Identify which cell holds the provided text, then report its [X, Y] central coordinate. 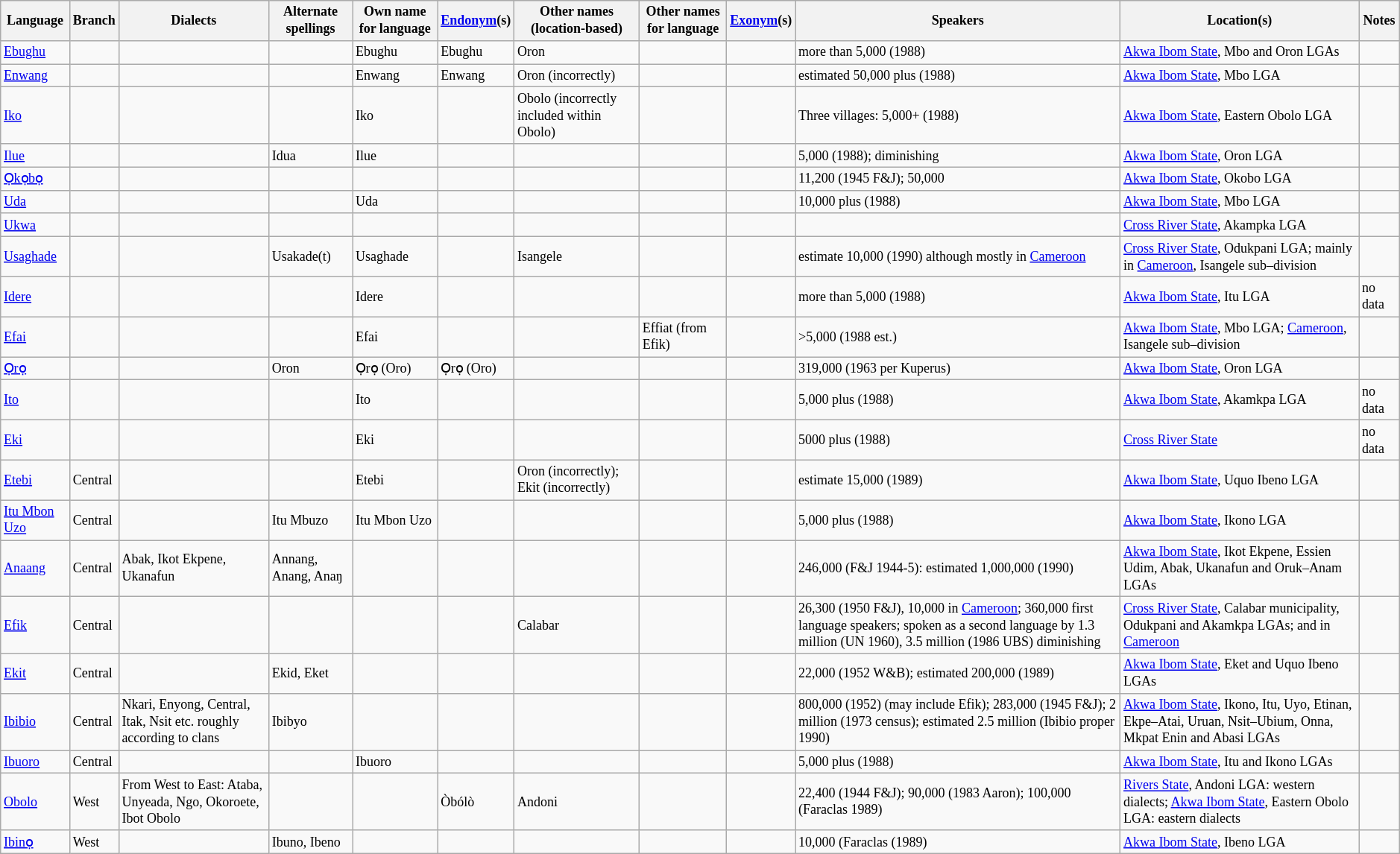
10,000 plus (1988) [958, 201]
Effiat (from Efik) [683, 337]
Obolo [36, 802]
Akwa Ibom State, Eket and Uquo Ibeno LGAs [1240, 674]
Anaang [36, 568]
Alternate spellings [310, 21]
Idua [310, 155]
Akwa Ibom State, Ikot Ekpene, Essien Udim, Abak, Ukanafun and Oruk–Anam LGAs [1240, 568]
Oron (incorrectly) [577, 76]
10,000 (Faraclas (1989) [958, 842]
5000 plus (1988) [958, 440]
Abak, Ikot Ekpene, Ukanafun [194, 568]
Akwa Ibom State, Itu and Ikono LGAs [1240, 762]
Ọkọbọ [36, 179]
Isangele [577, 257]
Ibibio [36, 722]
Other names for language [683, 21]
Nkari, Enyong, Central, Itak, Nsit etc. roughly according to clans [194, 722]
Ọrọ [36, 368]
246,000 (F&J 1944-5): estimated 1,000,000 (1990) [958, 568]
Akwa Ibom State, Mbo LGA; Cameroon, Isangele sub–division [1240, 337]
Andoni [577, 802]
11,200 (1945 F&J); 50,000 [958, 179]
Itu Mbuzo [310, 520]
From West to East: Ataba, Unyeada, Ngo, Okoroete, Ibot Obolo [194, 802]
Endonym(s) [476, 21]
Location(s) [1240, 21]
Speakers [958, 21]
Three villages: 5,000+ (1988) [958, 116]
Dialects [194, 21]
Oron (incorrectly); Ekit (incorrectly) [577, 480]
319,000 (1963 per Kuperus) [958, 368]
Annang, Anang, Anaŋ [310, 568]
5,000 (1988); diminishing [958, 155]
Akwa Ibom State, Okobo LGA [1240, 179]
Usakade(t) [310, 257]
Akwa Ibom State, Akamkpa LGA [1240, 400]
Calabar [577, 625]
Ekit [36, 674]
>5,000 (1988 est.) [958, 337]
Cross River State, Akampka LGA [1240, 225]
Rivers State, Andoni LGA: western dialects; Akwa Ibom State, Eastern Obolo LGA: eastern dialects [1240, 802]
Akwa Ibom State, Uquo Ibeno LGA [1240, 480]
Ukwa [36, 225]
estimated 50,000 plus (1988) [958, 76]
Exonym(s) [761, 21]
Efik [36, 625]
Ibuno, Ibeno [310, 842]
Ekid, Eket [310, 674]
Cross River State, Odukpani LGA; mainly in Cameroon, Isangele sub–division [1240, 257]
estimate 10,000 (1990) although mostly in Cameroon [958, 257]
Other names (location-based) [577, 21]
Akwa Ibom State, Ibeno LGA [1240, 842]
Akwa Ibom State, Ikono, Itu, Uyo, Etinan, Ekpe–Atai, Uruan, Nsit–Ubium, Onna, Mkpat Enin and Abasi LGAs [1240, 722]
800,000 (1952) (may include Efik); 283,000 (1945 F&J); 2 million (1973 census); estimated 2.5 million (Ibibio proper 1990) [958, 722]
22,000 (1952 W&B); estimated 200,000 (1989) [958, 674]
Òbólò [476, 802]
Cross River State, Calabar municipality, Odukpani and Akamkpa LGAs; and in Cameroon [1240, 625]
Akwa Ibom State, Eastern Obolo LGA [1240, 116]
Language [36, 21]
Akwa Ibom State, Ikono LGA [1240, 520]
Branch [94, 21]
Ibibyo [310, 722]
Akwa Ibom State, Mbo and Oron LGAs [1240, 52]
Ibinọ [36, 842]
22,400 (1944 F&J); 90,000 (1983 Aaron); 100,000 (Faraclas 1989) [958, 802]
Own name for language [395, 21]
Cross River State [1240, 440]
Akwa Ibom State, Itu LGA [1240, 297]
estimate 15,000 (1989) [958, 480]
Notes [1379, 21]
Obolo (incorrectly included within Obolo) [577, 116]
